Find where the given text appears and provide that cell's center as [x, y] coordinate. 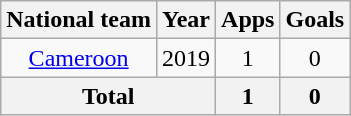
2019 [186, 58]
Total [108, 96]
Apps [248, 20]
Year [186, 20]
National team [79, 20]
Cameroon [79, 58]
Goals [315, 20]
